Search for the cell housing the specified text and yield its (X, Y) center coordinate. 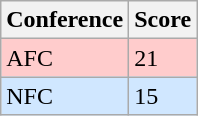
NFC (65, 96)
15 (163, 96)
AFC (65, 58)
21 (163, 58)
Score (163, 20)
Conference (65, 20)
